Scan for the cell matching the given text and deliver its [X, Y] coordinate at center. 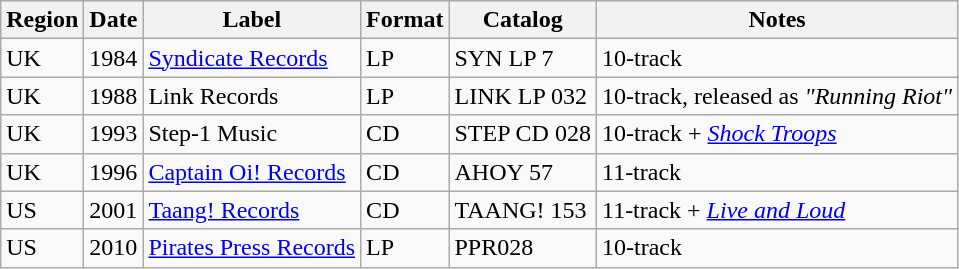
1984 [114, 58]
1996 [114, 172]
Syndicate Records [252, 58]
2010 [114, 248]
TAANG! 153 [523, 210]
Link Records [252, 96]
2001 [114, 210]
Region [42, 20]
Notes [776, 20]
Step-1 Music [252, 134]
10-track, released as "Running Riot" [776, 96]
PPR028 [523, 248]
Taang! Records [252, 210]
Format [405, 20]
STEP CD 028 [523, 134]
SYN LP 7 [523, 58]
Captain Oi! Records [252, 172]
Pirates Press Records [252, 248]
Label [252, 20]
11-track + Live and Loud [776, 210]
10-track + Shock Troops [776, 134]
AHOY 57 [523, 172]
1993 [114, 134]
Catalog [523, 20]
Date [114, 20]
1988 [114, 96]
LINK LP 032 [523, 96]
11-track [776, 172]
